Provide the [x, y] coordinate of the cell's center where the given text is located.  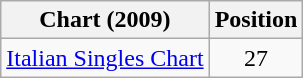
Chart (2009) [105, 20]
Position [256, 20]
Italian Singles Chart [105, 58]
27 [256, 58]
